For the text-containing cell, return its midpoint in [x, y] coordinate format. 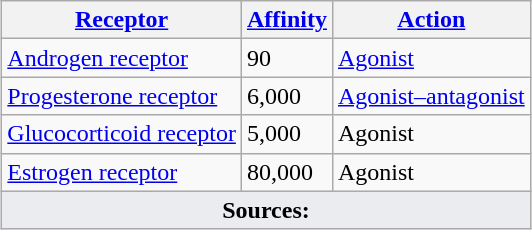
6,000 [286, 96]
Affinity [286, 20]
Progesterone receptor [122, 96]
5,000 [286, 134]
80,000 [286, 172]
90 [286, 58]
Action [431, 20]
Receptor [122, 20]
Sources: [266, 210]
Glucocorticoid receptor [122, 134]
Estrogen receptor [122, 172]
Agonist–antagonist [431, 96]
Androgen receptor [122, 58]
